Find where the given text appears and provide that cell's center as (X, Y) coordinate. 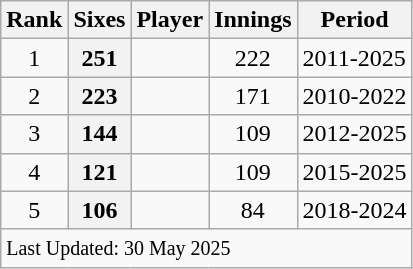
223 (100, 96)
Rank (34, 20)
Last Updated: 30 May 2025 (206, 248)
2 (34, 96)
Sixes (100, 20)
Player (170, 20)
3 (34, 134)
5 (34, 210)
222 (253, 58)
84 (253, 210)
144 (100, 134)
251 (100, 58)
2012-2025 (354, 134)
106 (100, 210)
4 (34, 172)
Period (354, 20)
2010-2022 (354, 96)
1 (34, 58)
2018-2024 (354, 210)
Innings (253, 20)
2015-2025 (354, 172)
171 (253, 96)
121 (100, 172)
2011-2025 (354, 58)
